Provide the (X, Y) coordinate of the cell's center where the given text is located.  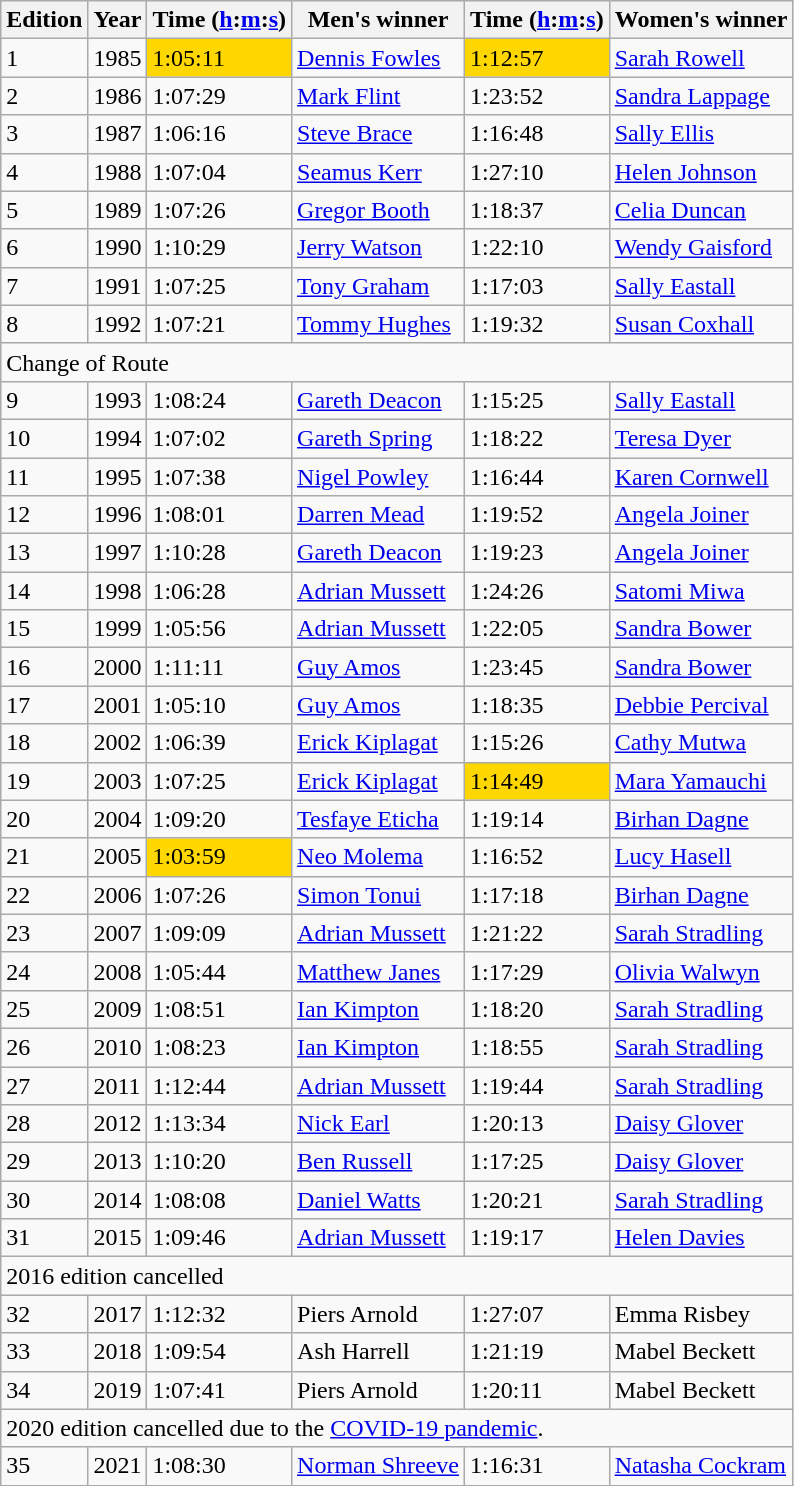
1:27:10 (538, 172)
Satomi Miwa (701, 591)
1:15:26 (538, 743)
Olivia Walwyn (701, 971)
2019 (118, 1390)
22 (44, 895)
1995 (118, 477)
Dennis Fowles (378, 58)
1999 (118, 629)
1996 (118, 515)
1:09:54 (220, 1352)
Susan Coxhall (701, 324)
Mara Yamauchi (701, 781)
1:07:21 (220, 324)
Sarah Rowell (701, 58)
Men's winner (378, 20)
16 (44, 667)
26 (44, 1047)
24 (44, 971)
19 (44, 781)
1:21:19 (538, 1352)
1:18:20 (538, 1009)
1990 (118, 248)
Gareth Spring (378, 438)
1:07:02 (220, 438)
Jerry Watson (378, 248)
1:08:01 (220, 515)
1:17:03 (538, 286)
1:24:26 (538, 591)
1:05:44 (220, 971)
1:10:29 (220, 248)
Tony Graham (378, 286)
10 (44, 438)
3 (44, 134)
1994 (118, 438)
34 (44, 1390)
1:15:25 (538, 400)
1:19:17 (538, 1238)
2005 (118, 857)
23 (44, 933)
Helen Davies (701, 1238)
9 (44, 400)
Edition (44, 20)
Steve Brace (378, 134)
1:05:11 (220, 58)
1997 (118, 553)
Debbie Percival (701, 705)
13 (44, 553)
1:09:09 (220, 933)
21 (44, 857)
Mark Flint (378, 96)
1:23:52 (538, 96)
1993 (118, 400)
Karen Cornwell (701, 477)
2016 edition cancelled (397, 1276)
1:07:41 (220, 1390)
2001 (118, 705)
29 (44, 1162)
2 (44, 96)
35 (44, 1466)
1:22:05 (538, 629)
14 (44, 591)
25 (44, 1009)
1:05:56 (220, 629)
1:20:21 (538, 1200)
2009 (118, 1009)
1:12:44 (220, 1085)
1:07:04 (220, 172)
32 (44, 1314)
Change of Route (397, 362)
1:10:20 (220, 1162)
Lucy Hasell (701, 857)
1 (44, 58)
2011 (118, 1085)
Daniel Watts (378, 1200)
2010 (118, 1047)
1:18:22 (538, 438)
Gregor Booth (378, 210)
1:07:29 (220, 96)
1:08:24 (220, 400)
Wendy Gaisford (701, 248)
1:17:18 (538, 895)
Nick Earl (378, 1124)
1:17:25 (538, 1162)
1:11:11 (220, 667)
2012 (118, 1124)
18 (44, 743)
1:20:11 (538, 1390)
1:21:22 (538, 933)
Sandra Lappage (701, 96)
2013 (118, 1162)
Seamus Kerr (378, 172)
4 (44, 172)
1:18:35 (538, 705)
1:12:32 (220, 1314)
Sally Ellis (701, 134)
12 (44, 515)
17 (44, 705)
Helen Johnson (701, 172)
Year (118, 20)
1:09:46 (220, 1238)
Darren Mead (378, 515)
Cathy Mutwa (701, 743)
1:17:29 (538, 971)
Simon Tonui (378, 895)
Tesfaye Eticha (378, 819)
5 (44, 210)
Emma Risbey (701, 1314)
Teresa Dyer (701, 438)
28 (44, 1124)
8 (44, 324)
1:13:34 (220, 1124)
6 (44, 248)
2006 (118, 895)
1985 (118, 58)
31 (44, 1238)
1:12:57 (538, 58)
Ash Harrell (378, 1352)
1:19:44 (538, 1085)
1:19:32 (538, 324)
1:16:44 (538, 477)
1:06:16 (220, 134)
1:08:51 (220, 1009)
1:19:23 (538, 553)
1:22:10 (538, 248)
33 (44, 1352)
27 (44, 1085)
1:23:45 (538, 667)
1:06:39 (220, 743)
1:09:20 (220, 819)
20 (44, 819)
30 (44, 1200)
1:10:28 (220, 553)
1:08:08 (220, 1200)
1987 (118, 134)
1:19:14 (538, 819)
1:16:52 (538, 857)
1:03:59 (220, 857)
2015 (118, 1238)
Natasha Cockram (701, 1466)
1:08:30 (220, 1466)
1:14:49 (538, 781)
1:16:48 (538, 134)
Ben Russell (378, 1162)
1986 (118, 96)
2007 (118, 933)
1989 (118, 210)
1992 (118, 324)
2003 (118, 781)
2020 edition cancelled due to the COVID-19 pandemic. (397, 1428)
Norman Shreeve (378, 1466)
1991 (118, 286)
Matthew Janes (378, 971)
1:06:28 (220, 591)
2017 (118, 1314)
Women's winner (701, 20)
1:08:23 (220, 1047)
1:05:10 (220, 705)
Nigel Powley (378, 477)
2018 (118, 1352)
1:20:13 (538, 1124)
1:19:52 (538, 515)
15 (44, 629)
2014 (118, 1200)
Celia Duncan (701, 210)
1:07:38 (220, 477)
1998 (118, 591)
2004 (118, 819)
2002 (118, 743)
Tommy Hughes (378, 324)
2008 (118, 971)
2021 (118, 1466)
1:27:07 (538, 1314)
11 (44, 477)
1988 (118, 172)
2000 (118, 667)
1:18:37 (538, 210)
Neo Molema (378, 857)
7 (44, 286)
1:18:55 (538, 1047)
1:16:31 (538, 1466)
